Determine the (x, y) coordinate at the center of the cell enclosing the given text.  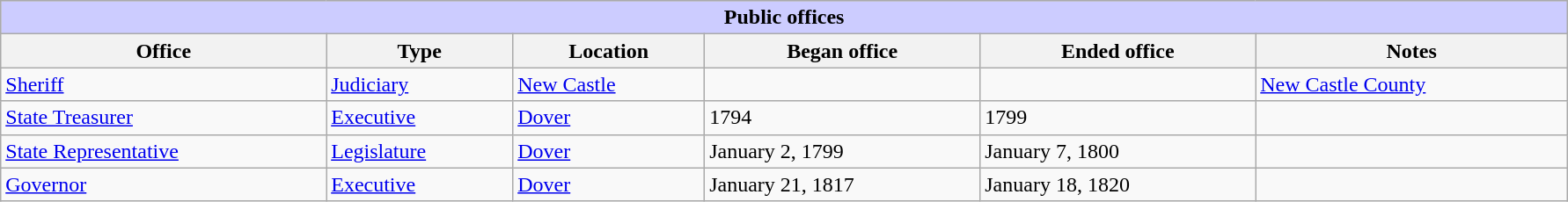
Began office (843, 51)
New Castle County (1411, 84)
January 2, 1799 (843, 151)
January 7, 1800 (1117, 151)
Office (164, 51)
Judiciary (420, 84)
Notes (1411, 51)
Location (609, 51)
1799 (1117, 118)
Sheriff (164, 84)
1794 (843, 118)
January 21, 1817 (843, 184)
Type (420, 51)
Legislature (420, 151)
State Representative (164, 151)
Governor (164, 184)
Public offices (785, 18)
New Castle (609, 84)
State Treasurer (164, 118)
Ended office (1117, 51)
January 18, 1820 (1117, 184)
